Return (X, Y) of the center of cell containing provided text 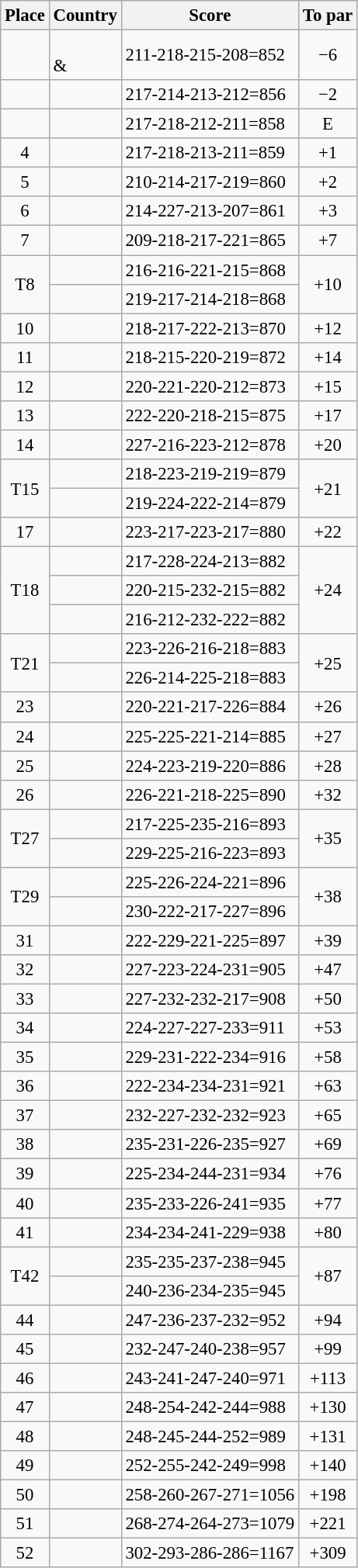
240-236-234-235=945 (210, 1290)
220-215-232-215=882 (210, 590)
234-234-241-229=938 (210, 1232)
217-225-235-216=893 (210, 824)
36 (25, 1086)
222-234-234-231=921 (210, 1086)
220-221-220-212=873 (210, 386)
+12 (328, 328)
24 (25, 736)
+131 (328, 1436)
37 (25, 1116)
229-225-216-223=893 (210, 853)
232-247-240-238=957 (210, 1349)
232-227-232-232=923 (210, 1116)
217-218-213-211=859 (210, 153)
T8 (25, 284)
+39 (328, 940)
45 (25, 1349)
210-214-217-219=860 (210, 182)
23 (25, 708)
247-236-237-232=952 (210, 1320)
35 (25, 1057)
226-214-225-218=883 (210, 678)
4 (25, 153)
218-215-220-219=872 (210, 357)
+99 (328, 1349)
T15 (25, 489)
Place (25, 16)
+309 (328, 1553)
44 (25, 1320)
268-274-264-273=1079 (210, 1524)
219-217-214-218=868 (210, 299)
+94 (328, 1320)
48 (25, 1436)
+17 (328, 416)
12 (25, 386)
34 (25, 1028)
49 (25, 1466)
52 (25, 1553)
+221 (328, 1524)
226-221-218-225=890 (210, 794)
40 (25, 1203)
222-229-221-225=897 (210, 940)
216-212-232-222=882 (210, 620)
220-221-217-226=884 (210, 708)
235-231-226-235=927 (210, 1144)
E (328, 124)
Score (210, 16)
252-255-242-249=998 (210, 1466)
T21 (25, 663)
+10 (328, 284)
217-214-213-212=856 (210, 95)
224-227-227-233=911 (210, 1028)
302-293-286-286=1167 (210, 1553)
219-224-222-214=879 (210, 503)
10 (25, 328)
+25 (328, 663)
31 (25, 940)
50 (25, 1495)
216-216-221-215=868 (210, 270)
+77 (328, 1203)
+27 (328, 736)
+130 (328, 1407)
To par (328, 16)
217-218-212-211=858 (210, 124)
+2 (328, 182)
227-223-224-231=905 (210, 970)
+14 (328, 357)
225-234-244-231=934 (210, 1174)
+140 (328, 1466)
7 (25, 241)
+87 (328, 1276)
235-235-237-238=945 (210, 1262)
32 (25, 970)
+20 (328, 445)
222-220-218-215=875 (210, 416)
235-233-226-241=935 (210, 1203)
+32 (328, 794)
214-227-213-207=861 (210, 212)
230-222-217-227=896 (210, 912)
+63 (328, 1086)
218-223-219-219=879 (210, 474)
+113 (328, 1378)
223-226-216-218=883 (210, 649)
223-217-223-217=880 (210, 532)
T42 (25, 1276)
17 (25, 532)
+1 (328, 153)
+7 (328, 241)
+58 (328, 1057)
225-225-221-214=885 (210, 736)
39 (25, 1174)
−2 (328, 95)
+35 (328, 838)
+24 (328, 591)
227-216-223-212=878 (210, 445)
41 (25, 1232)
225-226-224-221=896 (210, 882)
209-218-217-221=865 (210, 241)
218-217-222-213=870 (210, 328)
51 (25, 1524)
248-245-244-252=989 (210, 1436)
243-241-247-240=971 (210, 1378)
26 (25, 794)
5 (25, 182)
33 (25, 999)
Country (85, 16)
211-218-215-208=852 (210, 56)
T27 (25, 838)
227-232-232-217=908 (210, 999)
+65 (328, 1116)
+50 (328, 999)
+3 (328, 212)
+26 (328, 708)
& (85, 56)
217-228-224-213=882 (210, 562)
+15 (328, 386)
+76 (328, 1174)
+21 (328, 489)
+22 (328, 532)
47 (25, 1407)
+53 (328, 1028)
258-260-267-271=1056 (210, 1495)
+47 (328, 970)
11 (25, 357)
T18 (25, 591)
13 (25, 416)
248-254-242-244=988 (210, 1407)
46 (25, 1378)
14 (25, 445)
224-223-219-220=886 (210, 766)
229-231-222-234=916 (210, 1057)
+69 (328, 1144)
+198 (328, 1495)
6 (25, 212)
T29 (25, 897)
25 (25, 766)
+38 (328, 897)
+80 (328, 1232)
38 (25, 1144)
−6 (328, 56)
+28 (328, 766)
